Determine the [X, Y] coordinate at the center of the cell enclosing the given text.  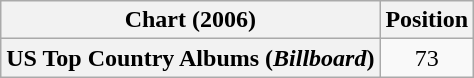
73 [427, 58]
US Top Country Albums (Billboard) [190, 58]
Position [427, 20]
Chart (2006) [190, 20]
